Identify which cell holds the provided text, then report its [X, Y] central coordinate. 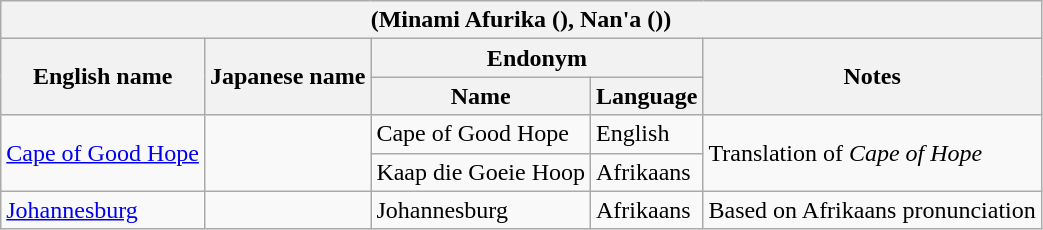
Notes [872, 77]
Endonym [537, 58]
Japanese name [287, 77]
English name [103, 77]
Kaap die Goeie Hoop [481, 172]
English [647, 134]
Name [481, 96]
Based on Afrikaans pronunciation [872, 210]
Language [647, 96]
(Minami Afurika (), Nan'a ()) [522, 20]
Translation of Cape of Hope [872, 153]
